Output the [X, Y] coordinate of the center of the cell containing the given text.  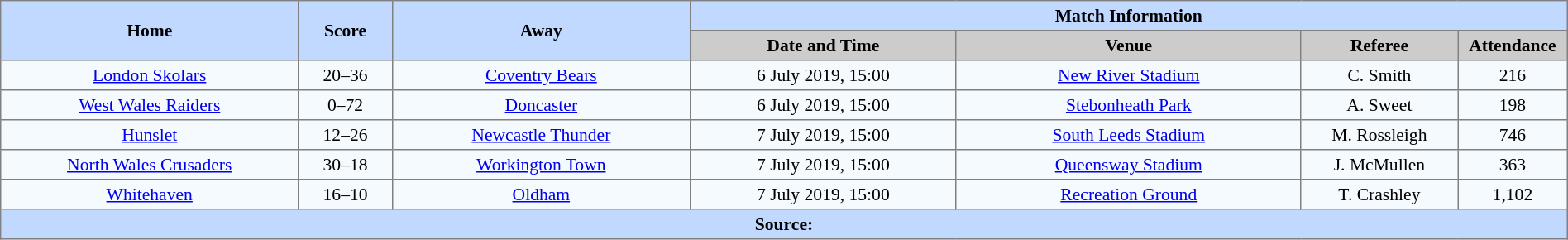
M. Rossleigh [1379, 135]
Home [150, 31]
Queensway Stadium [1128, 165]
16–10 [346, 194]
216 [1513, 75]
North Wales Crusaders [150, 165]
Newcastle Thunder [541, 135]
30–18 [346, 165]
Coventry Bears [541, 75]
Attendance [1513, 46]
London Skolars [150, 75]
Away [541, 31]
A. Sweet [1379, 105]
1,102 [1513, 194]
New River Stadium [1128, 75]
Whitehaven [150, 194]
Source: [784, 224]
Date and Time [823, 46]
T. Crashley [1379, 194]
C. Smith [1379, 75]
Stebonheath Park [1128, 105]
198 [1513, 105]
Match Information [1128, 16]
Workington Town [541, 165]
363 [1513, 165]
West Wales Raiders [150, 105]
J. McMullen [1379, 165]
0–72 [346, 105]
Oldham [541, 194]
Referee [1379, 46]
20–36 [346, 75]
Score [346, 31]
Hunslet [150, 135]
Venue [1128, 46]
South Leeds Stadium [1128, 135]
12–26 [346, 135]
Recreation Ground [1128, 194]
746 [1513, 135]
Doncaster [541, 105]
